From the cell containing the given text, extract its center point as [X, Y] coordinate. 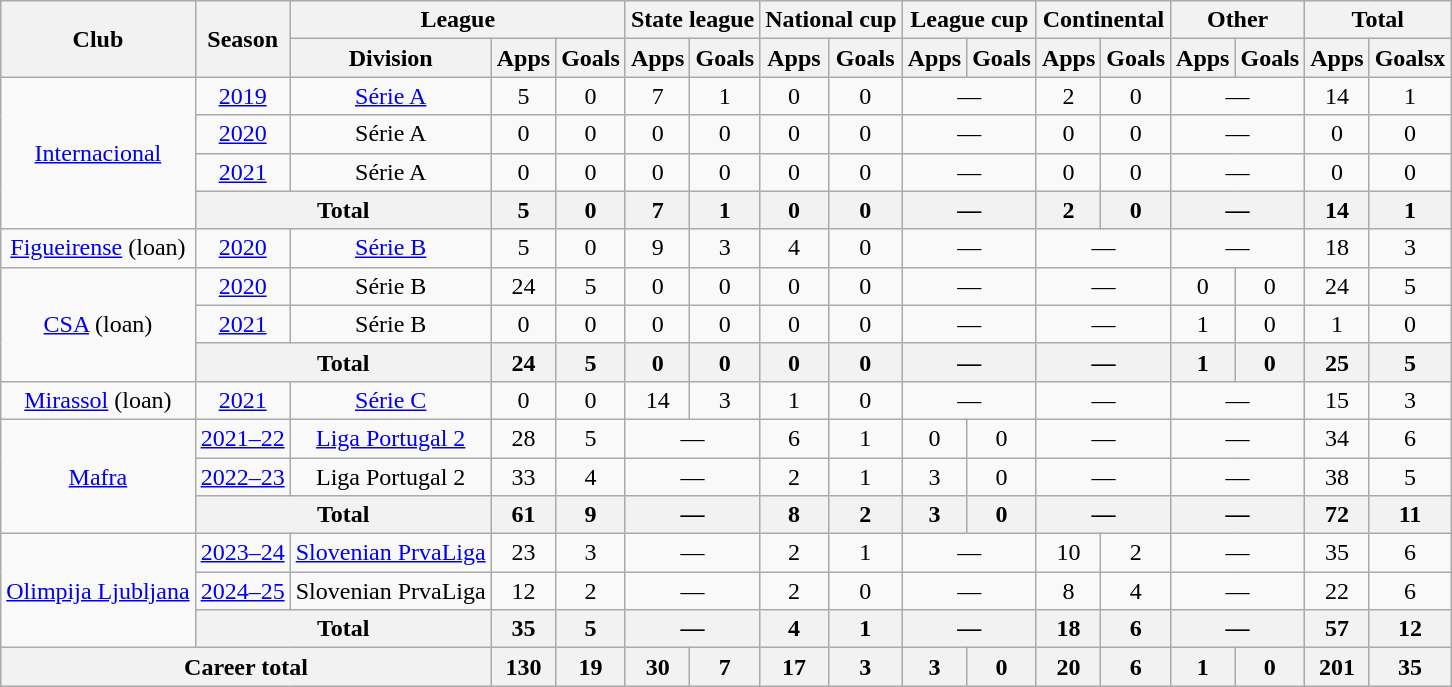
Continental [1103, 20]
Mafra [98, 476]
2022–23 [242, 477]
League cup [969, 20]
22 [1337, 591]
League [458, 20]
Mirassol (loan) [98, 400]
10 [1068, 553]
Division [390, 58]
Goalsx [1410, 58]
30 [657, 667]
38 [1337, 477]
25 [1337, 362]
57 [1337, 629]
33 [523, 477]
National cup [831, 20]
2024–25 [242, 591]
Série C [390, 400]
17 [794, 667]
61 [523, 515]
2023–24 [242, 553]
130 [523, 667]
Olimpija Ljubljana [98, 591]
34 [1337, 438]
Career total [246, 667]
2021–22 [242, 438]
Club [98, 39]
28 [523, 438]
20 [1068, 667]
19 [591, 667]
Other [1238, 20]
15 [1337, 400]
State league [692, 20]
201 [1337, 667]
CSA (loan) [98, 324]
Internacional [98, 153]
23 [523, 553]
Season [242, 39]
72 [1337, 515]
11 [1410, 515]
Figueirense (loan) [98, 248]
2019 [242, 96]
